Locate the cell with the specified text and output its (X, Y) center coordinate. 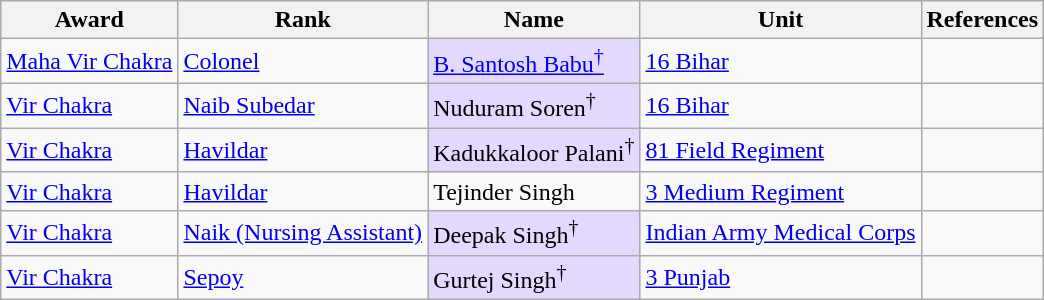
Unit (780, 20)
Kadukkaloor Palani† (534, 150)
Colonel (303, 62)
Nuduram Soren† (534, 106)
References (982, 20)
Indian Army Medical Corps (780, 234)
B. Santosh Babu† (534, 62)
Award (90, 20)
Naib Subedar (303, 106)
Naik (Nursing Assistant) (303, 234)
81 Field Regiment (780, 150)
Deepak Singh† (534, 234)
Tejinder Singh (534, 191)
3 Medium Regiment (780, 191)
Rank (303, 20)
Sepoy (303, 278)
3 Punjab (780, 278)
Maha Vir Chakra (90, 62)
Gurtej Singh† (534, 278)
Name (534, 20)
